From the cell containing the given text, extract its center point as (X, Y) coordinate. 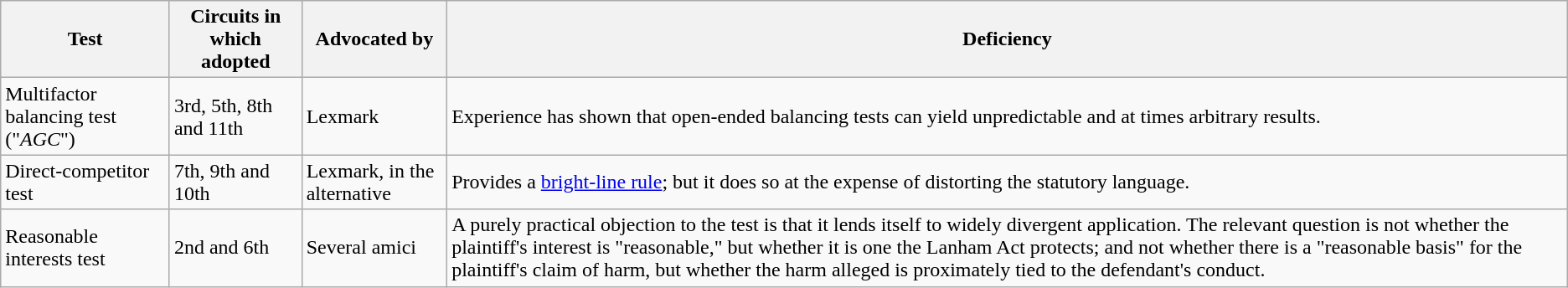
Several amici (374, 248)
Reasonable interests test (85, 248)
7th, 9th and 10th (235, 183)
Circuits in which adopted (235, 39)
Direct-competitor test (85, 183)
Advocated by (374, 39)
Experience has shown that open-ended balancing tests can yield unpredictable and at times arbitrary results. (1008, 116)
Multifactor balancing test ("AGC") (85, 116)
Provides a bright-line rule; but it does so at the expense of distorting the statutory language. (1008, 183)
2nd and 6th (235, 248)
Lexmark (374, 116)
Deficiency (1008, 39)
3rd, 5th, 8th and 11th (235, 116)
Test (85, 39)
Lexmark, in the alternative (374, 183)
